Determine the [X, Y] coordinate at the center of the cell enclosing the given text.  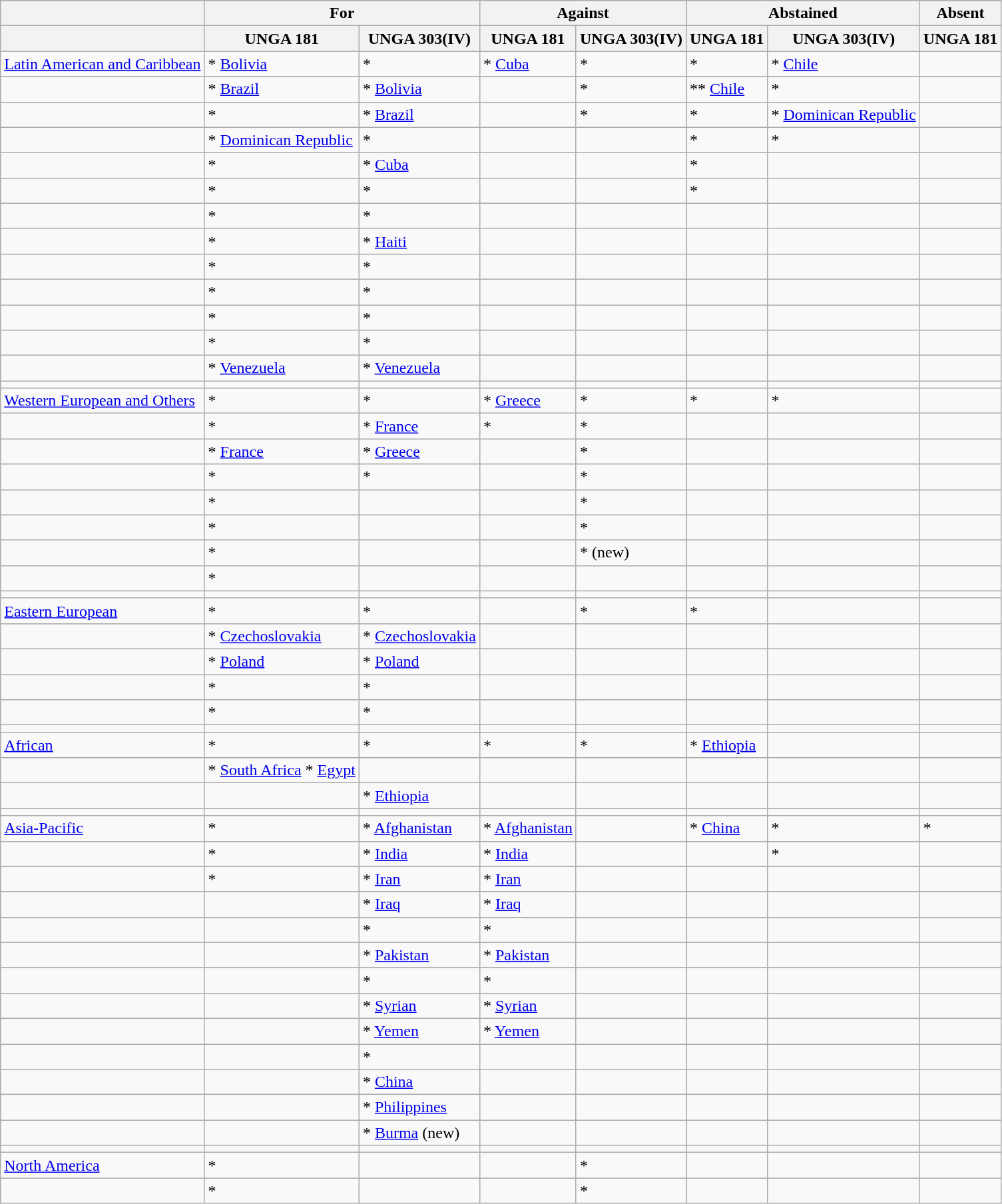
Western European and Others [103, 401]
* Burma (new) [419, 1133]
* Haiti [419, 241]
African [103, 745]
North America [103, 1165]
For [342, 13]
* Philippines [419, 1107]
Asia-Pacific [103, 828]
Against [583, 13]
* Chile [844, 64]
Latin American and Caribbean [103, 64]
Abstained [803, 13]
* (new) [631, 553]
* South Africa * Egypt [282, 770]
Absent [960, 13]
** Chile [727, 89]
Eastern European [103, 611]
